Scan for the cell matching the given text and deliver its [x, y] coordinate at center. 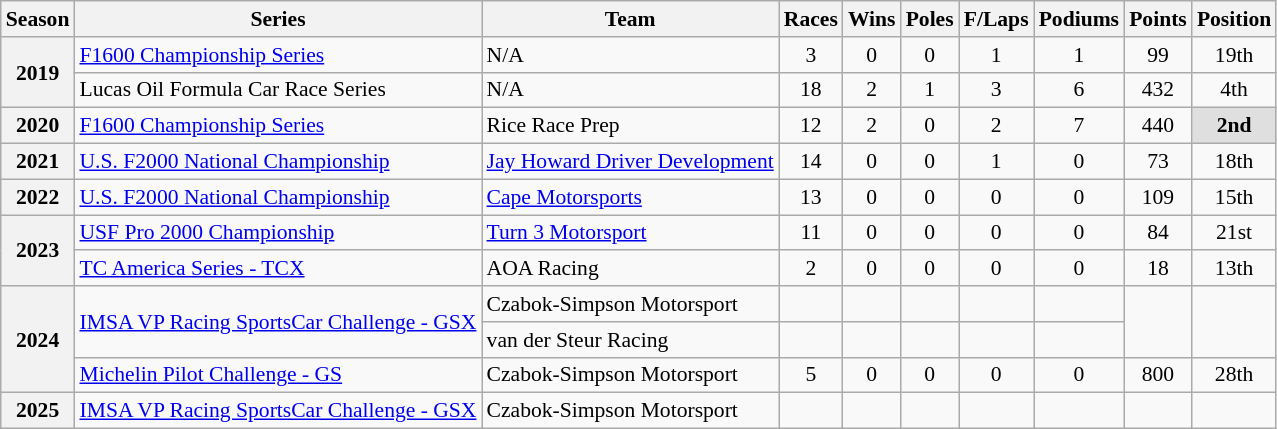
7 [1080, 126]
van der Steur Racing [630, 340]
109 [1158, 197]
TC America Series - TCX [278, 269]
2021 [38, 162]
Michelin Pilot Challenge - GS [278, 375]
F/Laps [996, 19]
15th [1234, 197]
Podiums [1080, 19]
12 [811, 126]
19th [1234, 55]
USF Pro 2000 Championship [278, 233]
432 [1158, 90]
2022 [38, 197]
4th [1234, 90]
440 [1158, 126]
6 [1080, 90]
73 [1158, 162]
28th [1234, 375]
Position [1234, 19]
Wins [872, 19]
2020 [38, 126]
Series [278, 19]
Races [811, 19]
Rice Race Prep [630, 126]
18th [1234, 162]
Cape Motorsports [630, 197]
AOA Racing [630, 269]
2023 [38, 250]
Jay Howard Driver Development [630, 162]
Season [38, 19]
Team [630, 19]
Poles [930, 19]
800 [1158, 375]
2nd [1234, 126]
84 [1158, 233]
Points [1158, 19]
5 [811, 375]
2019 [38, 72]
2025 [38, 411]
13th [1234, 269]
2024 [38, 340]
13 [811, 197]
14 [811, 162]
Lucas Oil Formula Car Race Series [278, 90]
21st [1234, 233]
99 [1158, 55]
11 [811, 233]
Turn 3 Motorsport [630, 233]
